For the text-containing cell, return its midpoint in [x, y] coordinate format. 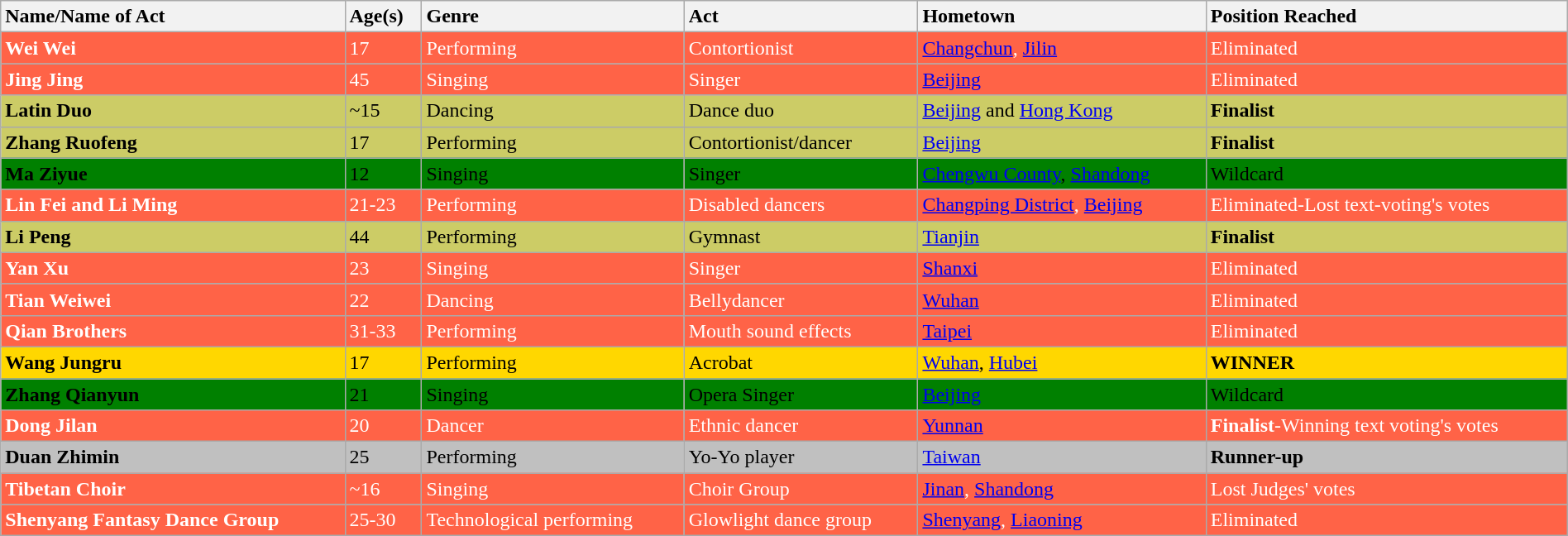
Zhang Qianyun [173, 395]
Shanxi [1062, 268]
~15 [384, 111]
20 [384, 426]
Wang Jungru [173, 362]
Jinan, Shandong [1062, 489]
~16 [384, 489]
Wuhan [1062, 299]
Qian Brothers [173, 331]
23 [384, 268]
21 [384, 395]
Latin Duo [173, 111]
Dong Jilan [173, 426]
Hometown [1062, 17]
Gymnast [801, 237]
25-30 [384, 520]
Disabled dancers [801, 205]
Mouth sound effects [801, 331]
Dancer [552, 426]
12 [384, 174]
Shenyang Fantasy Dance Group [173, 520]
Beijing and Hong Kong [1062, 111]
Changping District, Beijing [1062, 205]
31-33 [384, 331]
45 [384, 79]
Zhang Ruofeng [173, 142]
Taiwan [1062, 457]
Dance duo [801, 111]
Yan Xu [173, 268]
Runner-up [1386, 457]
Tibetan Choir [173, 489]
Duan Zhimin [173, 457]
Ethnic dancer [801, 426]
Yo-Yo player [801, 457]
Li Peng [173, 237]
Wuhan, Hubei [1062, 362]
Act [801, 17]
Ma Ziyue [173, 174]
Lin Fei and Li Ming [173, 205]
Bellydancer [801, 299]
Glowlight dance group [801, 520]
Changchun, Jilin [1062, 48]
Shenyang, Liaoning [1062, 520]
25 [384, 457]
Position Reached [1386, 17]
Wei Wei [173, 48]
Technological performing [552, 520]
Contortionist/dancer [801, 142]
Chengwu County, Shandong [1062, 174]
22 [384, 299]
Yunnan [1062, 426]
Acrobat [801, 362]
Tianjin [1062, 237]
Jing Jing [173, 79]
44 [384, 237]
Genre [552, 17]
Choir Group [801, 489]
21-23 [384, 205]
Name/Name of Act [173, 17]
Tian Weiwei [173, 299]
Taipei [1062, 331]
Age(s) [384, 17]
Opera Singer [801, 395]
WINNER [1386, 362]
Lost Judges' votes [1386, 489]
Eliminated-Lost text-voting's votes [1386, 205]
Contortionist [801, 48]
Finalist-Winning text voting's votes [1386, 426]
